Find where the given text appears and provide that cell's center as [x, y] coordinate. 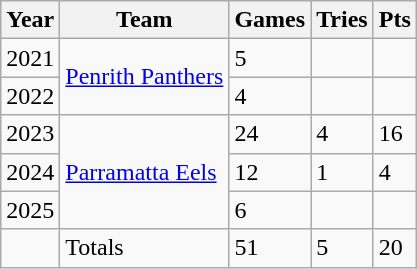
24 [270, 134]
12 [270, 172]
Games [270, 20]
Year [30, 20]
2021 [30, 58]
Penrith Panthers [144, 77]
1 [342, 172]
2024 [30, 172]
Pts [394, 20]
20 [394, 248]
Tries [342, 20]
51 [270, 248]
2025 [30, 210]
16 [394, 134]
Team [144, 20]
Totals [144, 248]
2023 [30, 134]
6 [270, 210]
2022 [30, 96]
Parramatta Eels [144, 172]
